Search for the cell housing the specified text and yield its (x, y) center coordinate. 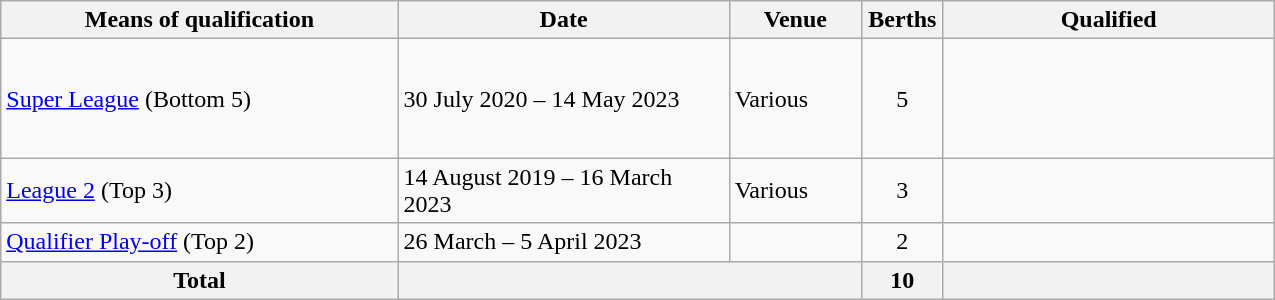
14 August 2019 – 16 March 2023 (564, 190)
Super League (Bottom 5) (200, 98)
2 (903, 242)
Means of qualification (200, 20)
Qualifier Play-off (Top 2) (200, 242)
Date (564, 20)
League 2 (Top 3) (200, 190)
Berths (903, 20)
30 July 2020 – 14 May 2023 (564, 98)
Qualified (1108, 20)
10 (903, 280)
3 (903, 190)
Venue (795, 20)
5 (903, 98)
Total (200, 280)
26 March – 5 April 2023 (564, 242)
